Return the (x, y) coordinate for the center point of the cell that contains the specified text.  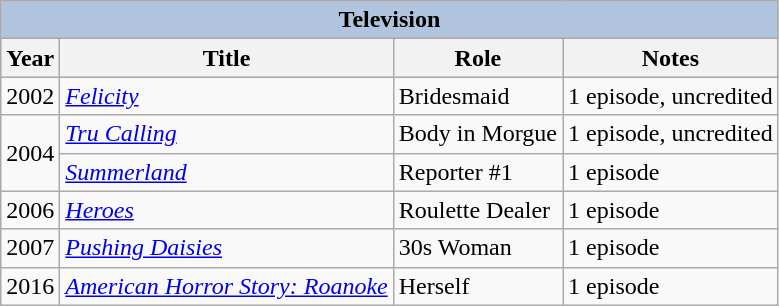
30s Woman (478, 248)
Television (390, 20)
Role (478, 58)
Notes (671, 58)
Reporter #1 (478, 172)
Year (30, 58)
Felicity (226, 96)
Heroes (226, 210)
2016 (30, 286)
2002 (30, 96)
Roulette Dealer (478, 210)
2007 (30, 248)
Pushing Daisies (226, 248)
American Horror Story: Roanoke (226, 286)
Summerland (226, 172)
Herself (478, 286)
Title (226, 58)
Tru Calling (226, 134)
Bridesmaid (478, 96)
Body in Morgue (478, 134)
2006 (30, 210)
2004 (30, 153)
